From the cell containing the given text, extract its center point as (x, y) coordinate. 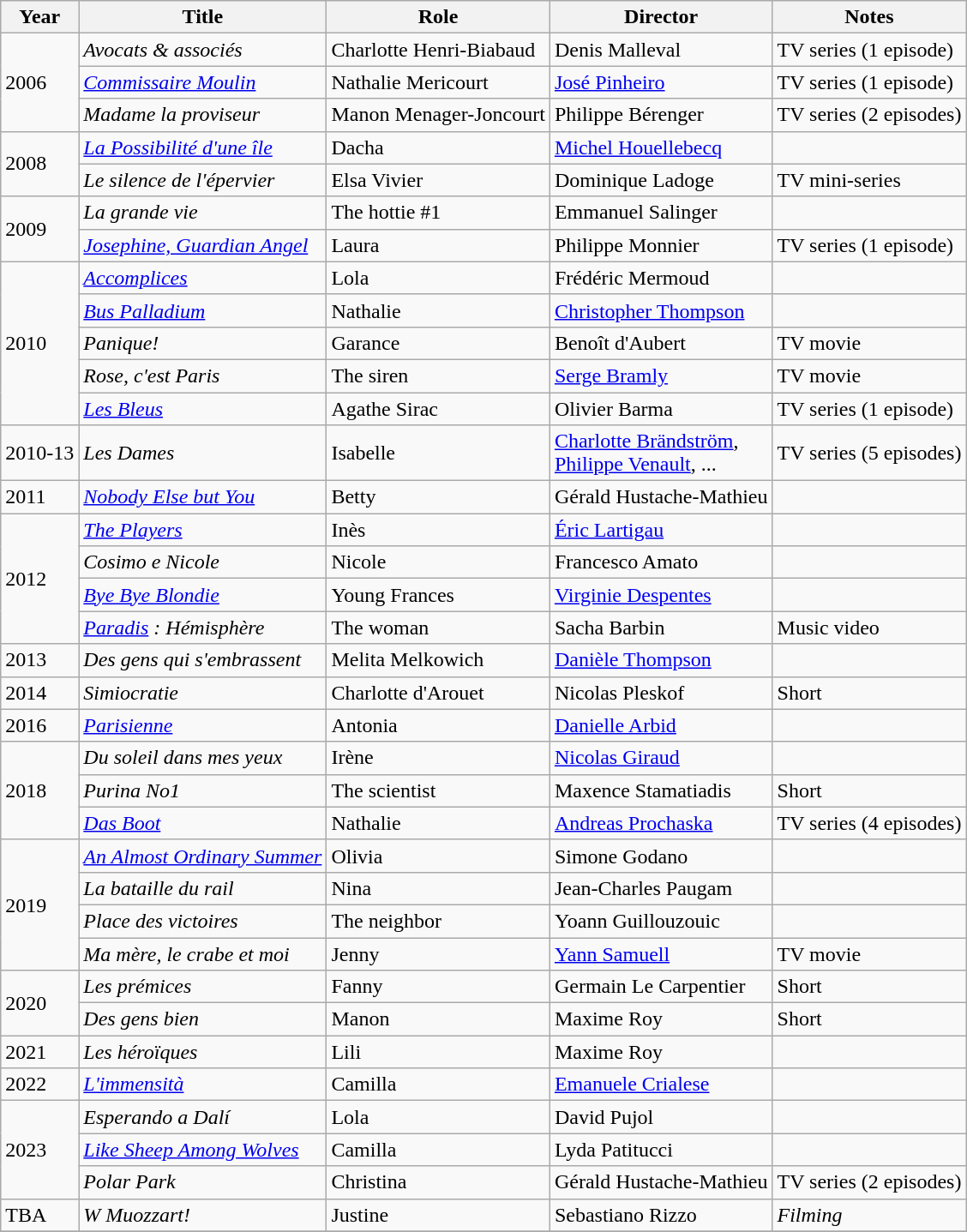
2020 (39, 1003)
Nobody Else but You (202, 497)
Emanuele Crialese (661, 1085)
Nicolas Giraud (661, 758)
Ma mère, le crabe et moi (202, 954)
Polar Park (202, 1182)
Avocats & associés (202, 50)
Éric Lartigau (661, 530)
TBA (39, 1215)
La grande vie (202, 213)
Filming (869, 1215)
Like Sheep Among Wolves (202, 1150)
Lyda Patitucci (661, 1150)
The Players (202, 530)
Sacha Barbin (661, 628)
Parisienne (202, 725)
The neighbor (439, 921)
2016 (39, 725)
2008 (39, 164)
TV mini-series (869, 180)
Les Dames (202, 453)
W Muozzart! (202, 1215)
Emmanuel Salinger (661, 213)
2010 (39, 343)
David Pujol (661, 1117)
Melita Melkowich (439, 660)
Elsa Vivier (439, 180)
Du soleil dans mes yeux (202, 758)
2023 (39, 1150)
Betty (439, 497)
2006 (39, 82)
2012 (39, 579)
Das Boot (202, 823)
Nathalie Mericourt (439, 82)
Les prémices (202, 987)
Notes (869, 17)
Des gens qui s'embrassent (202, 660)
2009 (39, 229)
Paradis : Hémisphère (202, 628)
Cosimo e Nicole (202, 562)
2019 (39, 904)
Germain Le Carpentier (661, 987)
2013 (39, 660)
Les héroïques (202, 1052)
Frédéric Mermoud (661, 278)
Francesco Amato (661, 562)
José Pinheiro (661, 82)
Manon Menager-Joncourt (439, 115)
Philippe Bérenger (661, 115)
Danielle Arbid (661, 725)
2022 (39, 1085)
Bye Bye Blondie (202, 595)
Esperando a Dalí (202, 1117)
2014 (39, 693)
2021 (39, 1052)
Garance (439, 343)
Panique! (202, 343)
2010-13 (39, 453)
Philippe Monnier (661, 245)
Le silence de l'épervier (202, 180)
Lili (439, 1052)
Place des victoires (202, 921)
The scientist (439, 790)
Accomplices (202, 278)
Olivia (439, 856)
Nina (439, 888)
Rose, c'est Paris (202, 376)
TV series (4 episodes) (869, 823)
Simiocratie (202, 693)
Year (39, 17)
Josephine, Guardian Angel (202, 245)
Dacha (439, 147)
Nicolas Pleskof (661, 693)
Antonia (439, 725)
Bus Palladium (202, 310)
La bataille du rail (202, 888)
Fanny (439, 987)
La Possibilité d'une île (202, 147)
TV series (5 episodes) (869, 453)
Michel Houellebecq (661, 147)
Jenny (439, 954)
Manon (439, 1019)
Benoît d'Aubert (661, 343)
Yann Samuell (661, 954)
Maxence Stamatiadis (661, 790)
Madame la proviseur (202, 115)
Sebastiano Rizzo (661, 1215)
Olivier Barma (661, 409)
The hottie #1 (439, 213)
Role (439, 17)
Virginie Despentes (661, 595)
Des gens bien (202, 1019)
Laura (439, 245)
Agathe Sirac (439, 409)
Charlotte d'Arouet (439, 693)
Inès (439, 530)
Director (661, 17)
Christina (439, 1182)
Simone Godano (661, 856)
Charlotte Henri-Biabaud (439, 50)
Charlotte Brändström, Philippe Venault, ... (661, 453)
Nicole (439, 562)
Isabelle (439, 453)
Les Bleus (202, 409)
Andreas Prochaska (661, 823)
Young Frances (439, 595)
Title (202, 17)
Dominique Ladoge (661, 180)
An Almost Ordinary Summer (202, 856)
Danièle Thompson (661, 660)
Purina No1 (202, 790)
2011 (39, 497)
Irène (439, 758)
Jean-Charles Paugam (661, 888)
The siren (439, 376)
Yoann Guillouzouic (661, 921)
Serge Bramly (661, 376)
L'immensità (202, 1085)
Christopher Thompson (661, 310)
Commissaire Moulin (202, 82)
Music video (869, 628)
The woman (439, 628)
Justine (439, 1215)
2018 (39, 790)
Denis Malleval (661, 50)
